Determine the [X, Y] coordinate at the center of the cell enclosing the given text.  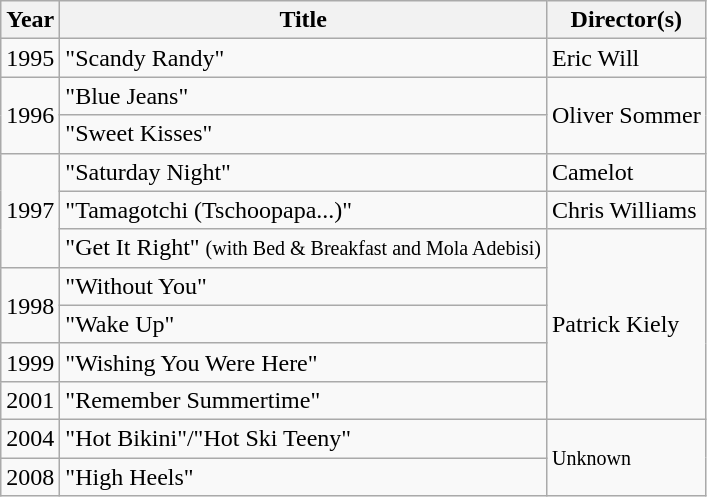
"Wake Up" [304, 324]
2004 [30, 438]
Eric Will [626, 58]
Camelot [626, 172]
Title [304, 20]
Year [30, 20]
"Sweet Kisses" [304, 134]
1999 [30, 362]
"Hot Bikini"/"Hot Ski Teeny" [304, 438]
Director(s) [626, 20]
1998 [30, 305]
"Scandy Randy" [304, 58]
2008 [30, 477]
Unknown [626, 457]
"High Heels" [304, 477]
"Remember Summertime" [304, 400]
"Tamagotchi (Tschoopapa...)" [304, 210]
"Saturday Night" [304, 172]
Chris Williams [626, 210]
"Blue Jeans" [304, 96]
1996 [30, 115]
1997 [30, 210]
Patrick Kiely [626, 324]
"Wishing You Were Here" [304, 362]
2001 [30, 400]
Oliver Sommer [626, 115]
1995 [30, 58]
"Get It Right" (with Bed & Breakfast and Mola Adebisi) [304, 248]
"Without You" [304, 286]
